Return (X, Y) of the center of cell containing provided text 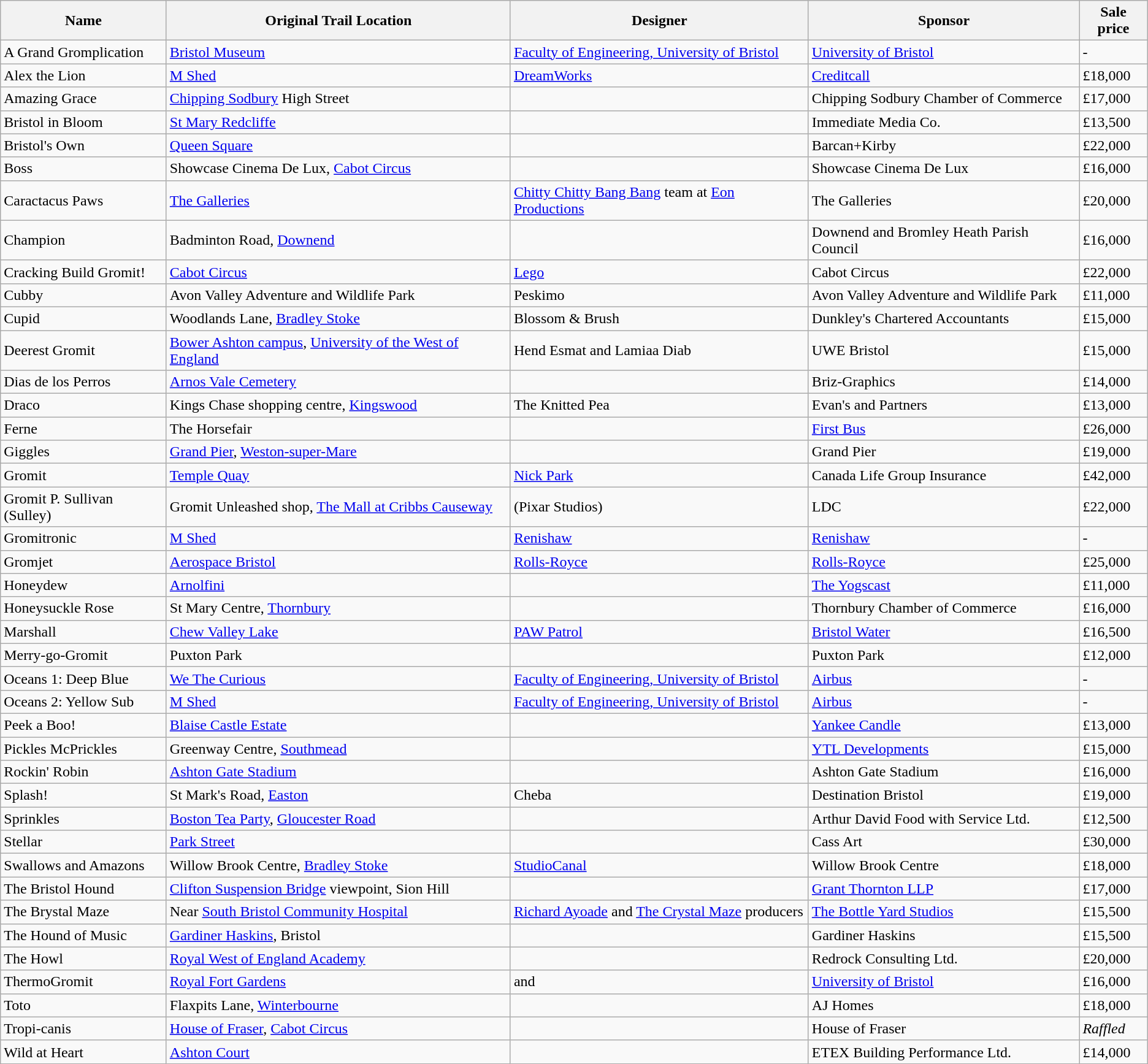
Greenway Centre, Southmead (339, 749)
Cubby (83, 295)
Oceans 2: Yellow Sub (83, 702)
£25,000 (1114, 562)
Merry-go-Gromit (83, 655)
Arthur David Food with Service Ltd. (944, 819)
Willow Brook Centre (944, 865)
Sprinkles (83, 819)
Caractacus Paws (83, 200)
Clifton Suspension Bridge viewpoint, Sion Hill (339, 889)
Thornbury Chamber of Commerce (944, 608)
Name (83, 21)
Gromit (83, 475)
Creditcall (944, 75)
Peskimo (659, 295)
Canada Life Group Insurance (944, 475)
Park Street (339, 842)
Dias de los Perros (83, 382)
Bristol Water (944, 632)
Evan's and Partners (944, 405)
Bristol Museum (339, 52)
The Knitted Pea (659, 405)
St Mary Redcliffe (339, 122)
DreamWorks (659, 75)
StudioCanal (659, 865)
The Bristol Hound (83, 889)
Kings Chase shopping centre, Kingswood (339, 405)
We The Curious (339, 678)
Ashton Court (339, 1052)
The Hound of Music (83, 935)
Gromit P. Sullivan (Sulley) (83, 507)
Cheba (659, 795)
Stellar (83, 842)
PAW Patrol (659, 632)
St Mary Centre, Thornbury (339, 608)
Grand Pier, Weston-super-Mare (339, 452)
Grand Pier (944, 452)
First Bus (944, 429)
Dunkley's Chartered Accountants (944, 318)
Bristol in Bloom (83, 122)
Near South Bristol Community Hospital (339, 912)
Original Trail Location (339, 21)
Peek a Boo! (83, 725)
Raffled (1114, 1028)
Downend and Bromley Heath Parish Council (944, 240)
The Horsefair (339, 429)
ThermoGromit (83, 982)
Queen Square (339, 145)
Toto (83, 1005)
Splash! (83, 795)
Showcase Cinema De Lux, Cabot Circus (339, 169)
Yankee Candle (944, 725)
Badminton Road, Downend (339, 240)
Chew Valley Lake (339, 632)
£12,500 (1114, 819)
The Yogscast (944, 585)
Gardiner Haskins (944, 935)
Briz-Graphics (944, 382)
The Brystal Maze (83, 912)
Champion (83, 240)
Royal Fort Gardens (339, 982)
£13,500 (1114, 122)
Ferne (83, 429)
Barcan+Kirby (944, 145)
Destination Bristol (944, 795)
Arnolfini (339, 585)
Marshall (83, 632)
A Grand Gromplication (83, 52)
House of Fraser, Cabot Circus (339, 1028)
£12,000 (1114, 655)
and (659, 982)
£30,000 (1114, 842)
Nick Park (659, 475)
Oceans 1: Deep Blue (83, 678)
Wild at Heart (83, 1052)
Lego (659, 272)
Chitty Chitty Bang Bang team at Eon Productions (659, 200)
Willow Brook Centre, Bradley Stoke (339, 865)
Gromitronic (83, 538)
The Bottle Yard Studios (944, 912)
The Howl (83, 959)
Swallows and Amazons (83, 865)
Honeysuckle Rose (83, 608)
Cracking Build Gromit! (83, 272)
ETEX Building Performance Ltd. (944, 1052)
YTL Developments (944, 749)
Chipping Sodbury Chamber of Commerce (944, 99)
Amazing Grace (83, 99)
Boston Tea Party, Gloucester Road (339, 819)
Hend Esmat and Lamiaa Diab (659, 350)
Pickles McPrickles (83, 749)
Cupid (83, 318)
Designer (659, 21)
LDC (944, 507)
Gromjet (83, 562)
House of Fraser (944, 1028)
Aerospace Bristol (339, 562)
Gardiner Haskins, Bristol (339, 935)
(Pixar Studios) (659, 507)
St Mark's Road, Easton (339, 795)
Alex the Lion (83, 75)
Cass Art (944, 842)
Showcase Cinema De Lux (944, 169)
Deerest Gromit (83, 350)
Blaise Castle Estate (339, 725)
£16,500 (1114, 632)
Gromit Unleashed shop, The Mall at Cribbs Causeway (339, 507)
Richard Ayoade and The Crystal Maze producers (659, 912)
Boss (83, 169)
Honeydew (83, 585)
Immediate Media Co. (944, 122)
Flaxpits Lane, Winterbourne (339, 1005)
£26,000 (1114, 429)
Bristol's Own (83, 145)
Temple Quay (339, 475)
Bower Ashton campus, University of the West of England (339, 350)
Sponsor (944, 21)
Royal West of England Academy (339, 959)
Tropi-canis (83, 1028)
Woodlands Lane, Bradley Stoke (339, 318)
Giggles (83, 452)
Grant Thornton LLP (944, 889)
Rockin' Robin (83, 772)
Chipping Sodbury High Street (339, 99)
UWE Bristol (944, 350)
Blossom & Brush (659, 318)
£42,000 (1114, 475)
Arnos Vale Cemetery (339, 382)
Redrock Consulting Ltd. (944, 959)
Sale price (1114, 21)
Draco (83, 405)
AJ Homes (944, 1005)
